Extract the [X, Y] coordinate from the center of the cell holding the provided text.  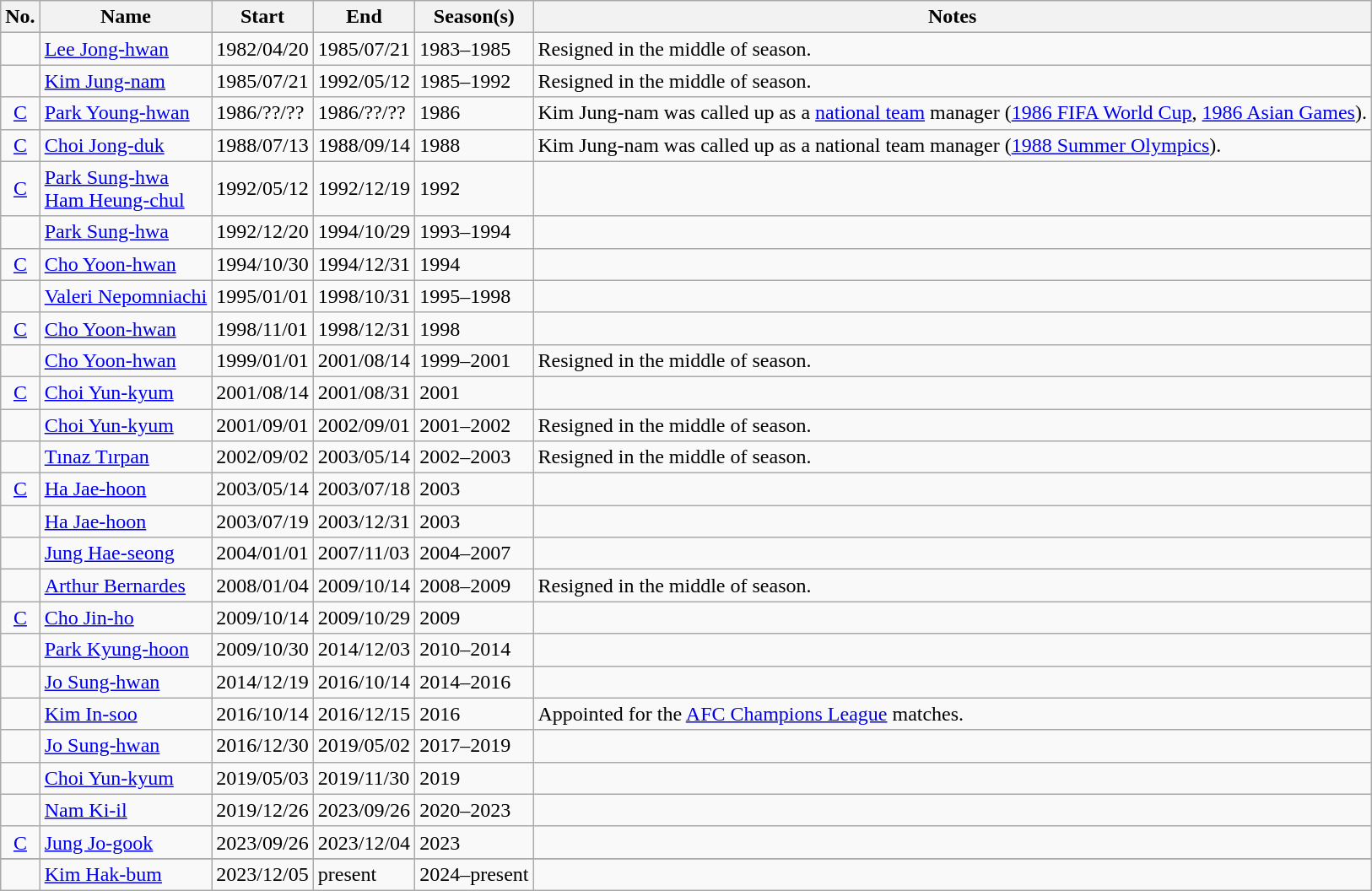
1994/10/29 [364, 232]
1986 [474, 113]
1992/12/19 [364, 189]
present [364, 874]
2019 [474, 778]
2001/08/31 [364, 392]
2023/12/05 [262, 874]
1988/07/13 [262, 145]
1999–2001 [474, 360]
Park Sung-hwa [126, 232]
1983–1985 [474, 49]
2023 [474, 842]
2019/12/26 [262, 810]
Kim Jung-nam [126, 81]
1994 [474, 264]
1998/11/01 [262, 328]
Kim Hak-bum [126, 874]
1998 [474, 328]
Kim Jung-nam was called up as a national team manager (1988 Summer Olympics). [952, 145]
1988/09/14 [364, 145]
2003/12/31 [364, 521]
2001–2002 [474, 424]
1985–1992 [474, 81]
1995–1998 [474, 296]
2023/12/04 [364, 842]
Park Sung-hwa Ham Heung-chul [126, 189]
End [364, 17]
Nam Ki-il [126, 810]
2014/12/19 [262, 682]
2001/09/01 [262, 424]
Cho Jin-ho [126, 618]
1998/10/31 [364, 296]
2002/09/01 [364, 424]
2003/07/19 [262, 521]
2016/12/15 [364, 714]
2020–2023 [474, 810]
Park Young-hwan [126, 113]
1994/12/31 [364, 264]
2002–2003 [474, 457]
Jung Hae-seong [126, 553]
Jung Jo-gook [126, 842]
2024–present [474, 874]
1998/12/31 [364, 328]
2016 [474, 714]
Start [262, 17]
Tınaz Tırpan [126, 457]
1988 [474, 145]
2008/01/04 [262, 586]
2004–2007 [474, 553]
2003/07/18 [364, 489]
Valeri Nepomniachi [126, 296]
1994/10/30 [262, 264]
2002/09/02 [262, 457]
1982/04/20 [262, 49]
2004/01/01 [262, 553]
2014/12/03 [364, 650]
2001 [474, 392]
2010–2014 [474, 650]
2017–2019 [474, 746]
Park Kyung-hoon [126, 650]
2019/11/30 [364, 778]
Kim Jung-nam was called up as a national team manager (1986 FIFA World Cup, 1986 Asian Games). [952, 113]
Lee Jong-hwan [126, 49]
2014–2016 [474, 682]
1993–1994 [474, 232]
1995/01/01 [262, 296]
2009/10/30 [262, 650]
2009 [474, 618]
Kim In-soo [126, 714]
Season(s) [474, 17]
2007/11/03 [364, 553]
Choi Jong-duk [126, 145]
Name [126, 17]
2016/12/30 [262, 746]
No. [20, 17]
2008–2009 [474, 586]
Appointed for the AFC Champions League matches. [952, 714]
1999/01/01 [262, 360]
2019/05/02 [364, 746]
1992/12/20 [262, 232]
Notes [952, 17]
2009/10/29 [364, 618]
2019/05/03 [262, 778]
Arthur Bernardes [126, 586]
1992 [474, 189]
